Capture the cell that displays the provided text and extract its [x, y] central coordinate. 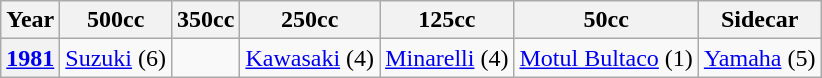
Year [30, 20]
500cc [116, 20]
Yamaha (5) [760, 58]
Minarelli (4) [447, 58]
50cc [606, 20]
250cc [310, 20]
Sidecar [760, 20]
Kawasaki (4) [310, 58]
125cc [447, 20]
350cc [206, 20]
Suzuki (6) [116, 58]
Motul Bultaco (1) [606, 58]
1981 [30, 58]
